Capture the cell that displays the provided text and extract its [X, Y] central coordinate. 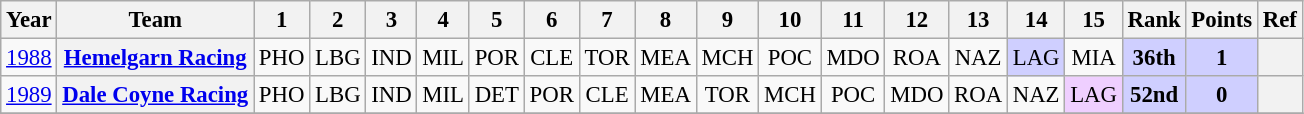
11 [853, 20]
1988 [29, 58]
10 [790, 20]
36th [1154, 58]
15 [1094, 20]
Ref [1280, 20]
6 [552, 20]
Year [29, 20]
4 [443, 20]
Dale Coyne Racing [156, 95]
7 [607, 20]
12 [917, 20]
Rank [1154, 20]
DET [496, 95]
1989 [29, 95]
0 [1222, 95]
9 [728, 20]
Hemelgarn Racing [156, 58]
13 [978, 20]
14 [1036, 20]
2 [338, 20]
8 [666, 20]
3 [392, 20]
Points [1222, 20]
MIA [1094, 58]
Team [156, 20]
52nd [1154, 95]
5 [496, 20]
